Capture the cell that displays the provided text and extract its (X, Y) central coordinate. 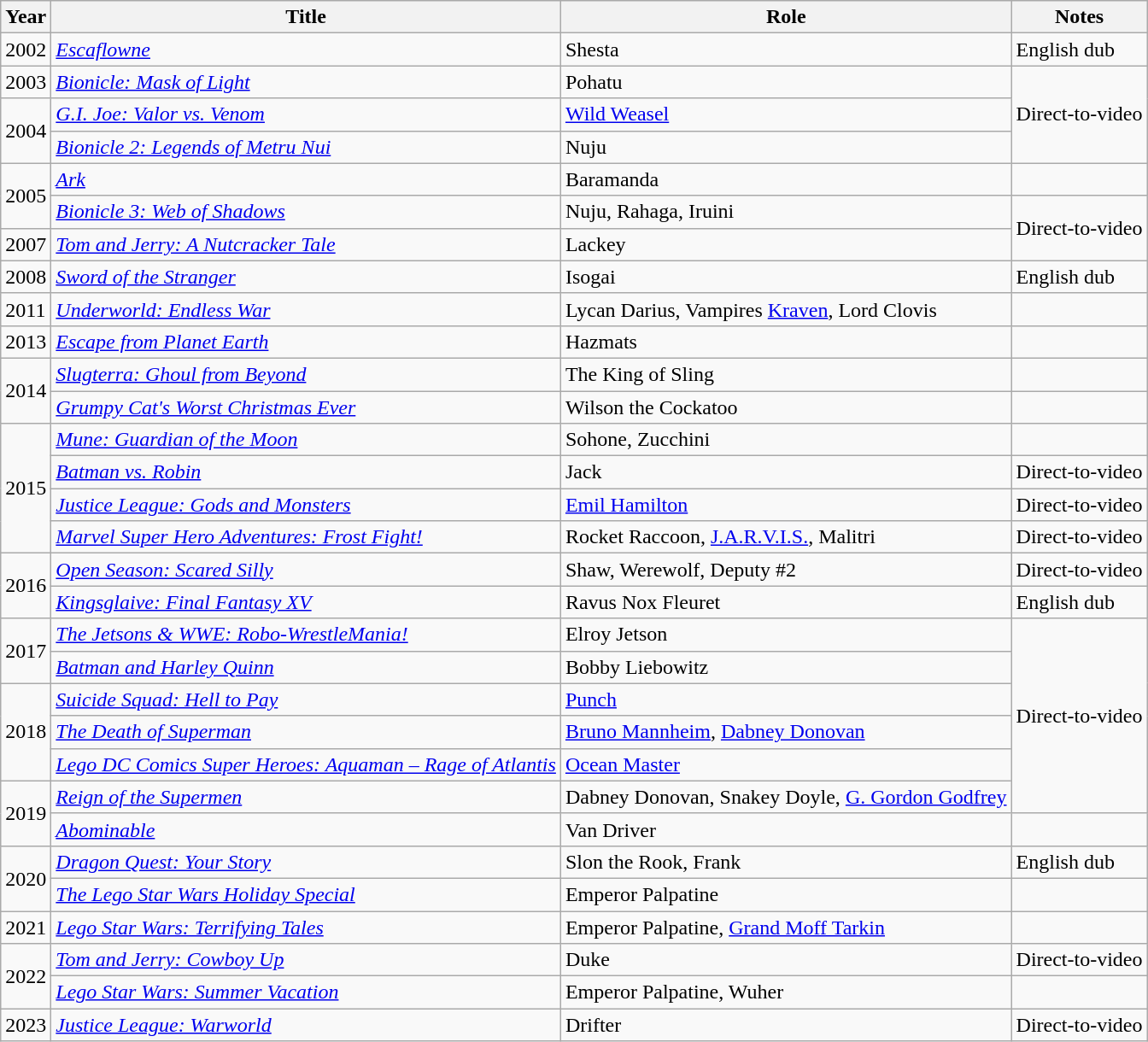
Tom and Jerry: Cowboy Up (306, 960)
Sword of the Stranger (306, 277)
2019 (26, 813)
Sohone, Zucchini (786, 440)
Bionicle: Mask of Light (306, 82)
Emperor Palpatine, Wuher (786, 992)
Isogai (786, 277)
2018 (26, 732)
Dabney Donovan, Snakey Doyle, G. Gordon Godfrey (786, 797)
Shesta (786, 50)
Title (306, 17)
Grumpy Cat's Worst Christmas Ever (306, 407)
2021 (26, 927)
Bionicle 3: Web of Shadows (306, 212)
G.I. Joe: Valor vs. Venom (306, 114)
Emperor Palpatine (786, 894)
2008 (26, 277)
Shaw, Werewolf, Deputy #2 (786, 570)
The King of Sling (786, 374)
Abominable (306, 829)
Batman vs. Robin (306, 472)
Wild Weasel (786, 114)
2016 (26, 586)
Open Season: Scared Silly (306, 570)
Escaflowne (306, 50)
The Lego Star Wars Holiday Special (306, 894)
Van Driver (786, 829)
Ravus Nox Fleuret (786, 602)
Slugterra: Ghoul from Beyond (306, 374)
Duke (786, 960)
2003 (26, 82)
Emperor Palpatine, Grand Moff Tarkin (786, 927)
Batman and Harley Quinn (306, 667)
Bobby Liebowitz (786, 667)
Dragon Quest: Your Story (306, 862)
Punch (786, 700)
Justice League: Gods and Monsters (306, 505)
Nuju (786, 147)
Ocean Master (786, 764)
Tom and Jerry: A Nutcracker Tale (306, 244)
Slon the Rook, Frank (786, 862)
Elroy Jetson (786, 635)
Lego Star Wars: Summer Vacation (306, 992)
Lackey (786, 244)
Baramanda (786, 179)
Kingsglaive: Final Fantasy XV (306, 602)
Year (26, 17)
2013 (26, 342)
Reign of the Supermen (306, 797)
Bionicle 2: Legends of Metru Nui (306, 147)
2007 (26, 244)
2020 (26, 878)
Jack (786, 472)
Mune: Guardian of the Moon (306, 440)
Underworld: Endless War (306, 309)
Marvel Super Hero Adventures: Frost Fight! (306, 537)
Escape from Planet Earth (306, 342)
Lego Star Wars: Terrifying Tales (306, 927)
2015 (26, 489)
Rocket Raccoon, J.A.R.V.I.S., Malitri (786, 537)
The Death of Superman (306, 732)
2004 (26, 131)
2014 (26, 390)
2023 (26, 1025)
2017 (26, 651)
2002 (26, 50)
2005 (26, 196)
Role (786, 17)
The Jetsons & WWE: Robo-WrestleMania! (306, 635)
Notes (1080, 17)
Bruno Mannheim, Dabney Donovan (786, 732)
Emil Hamilton (786, 505)
Pohatu (786, 82)
Nuju, Rahaga, Iruini (786, 212)
Lycan Darius, Vampires Kraven, Lord Clovis (786, 309)
2011 (26, 309)
Wilson the Cockatoo (786, 407)
Drifter (786, 1025)
Justice League: Warworld (306, 1025)
2022 (26, 976)
Suicide Squad: Hell to Pay (306, 700)
Ark (306, 179)
Hazmats (786, 342)
Lego DC Comics Super Heroes: Aquaman – Rage of Atlantis (306, 764)
